Return [X, Y] of the center of cell containing provided text 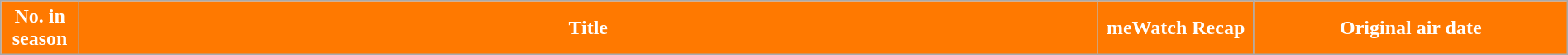
No. inseason [40, 28]
Original air date [1411, 28]
Title [587, 28]
meWatch Recap [1176, 28]
